Provide the (X, Y) coordinate of the cell's center where the given text is located.  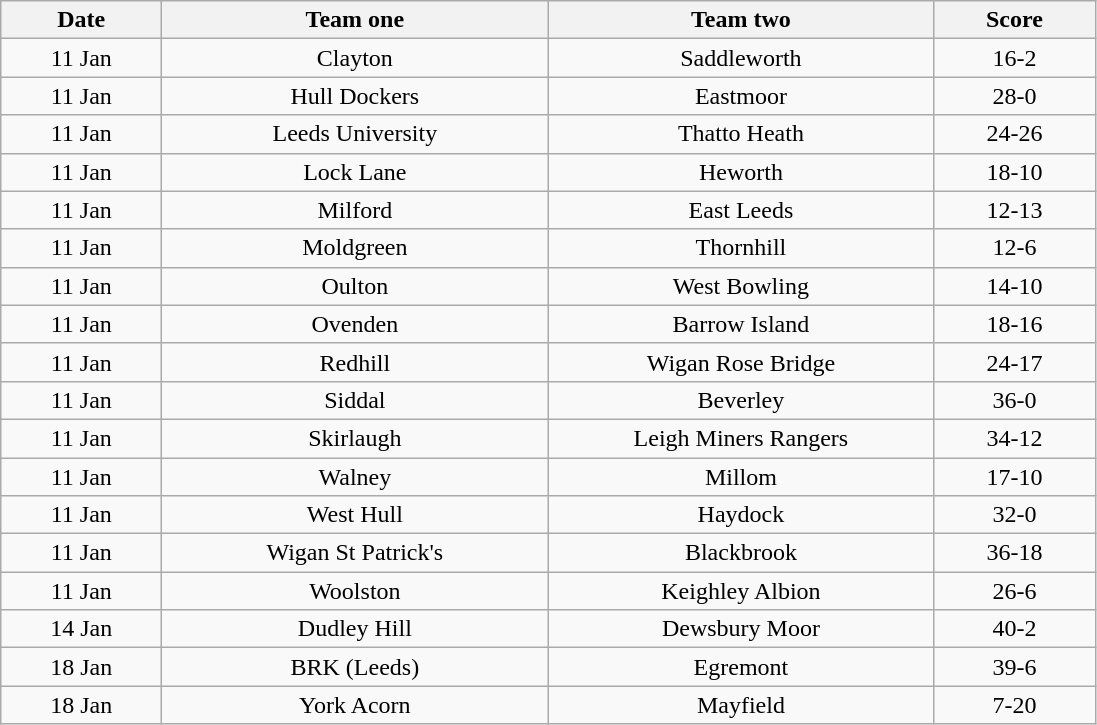
40-2 (1014, 629)
Barrow Island (741, 324)
Dewsbury Moor (741, 629)
18-16 (1014, 324)
Milford (355, 210)
Redhill (355, 362)
Team two (741, 20)
Siddal (355, 400)
Egremont (741, 667)
28-0 (1014, 96)
Thornhill (741, 248)
Blackbrook (741, 553)
14-10 (1014, 286)
Moldgreen (355, 248)
Eastmoor (741, 96)
BRK (Leeds) (355, 667)
Date (82, 20)
17-10 (1014, 477)
34-12 (1014, 438)
Hull Dockers (355, 96)
Leeds University (355, 134)
12-6 (1014, 248)
Thatto Heath (741, 134)
39-6 (1014, 667)
Score (1014, 20)
12-13 (1014, 210)
Heworth (741, 172)
Wigan Rose Bridge (741, 362)
36-18 (1014, 553)
Oulton (355, 286)
Skirlaugh (355, 438)
14 Jan (82, 629)
26-6 (1014, 591)
32-0 (1014, 515)
18-10 (1014, 172)
24-17 (1014, 362)
Keighley Albion (741, 591)
Haydock (741, 515)
7-20 (1014, 705)
West Hull (355, 515)
Lock Lane (355, 172)
Team one (355, 20)
Ovenden (355, 324)
Walney (355, 477)
York Acorn (355, 705)
16-2 (1014, 58)
24-26 (1014, 134)
Wigan St Patrick's (355, 553)
West Bowling (741, 286)
Leigh Miners Rangers (741, 438)
Beverley (741, 400)
Dudley Hill (355, 629)
Clayton (355, 58)
Mayfield (741, 705)
Millom (741, 477)
Saddleworth (741, 58)
East Leeds (741, 210)
36-0 (1014, 400)
Woolston (355, 591)
